Output the (X, Y) coordinate of the center of the cell containing the given text.  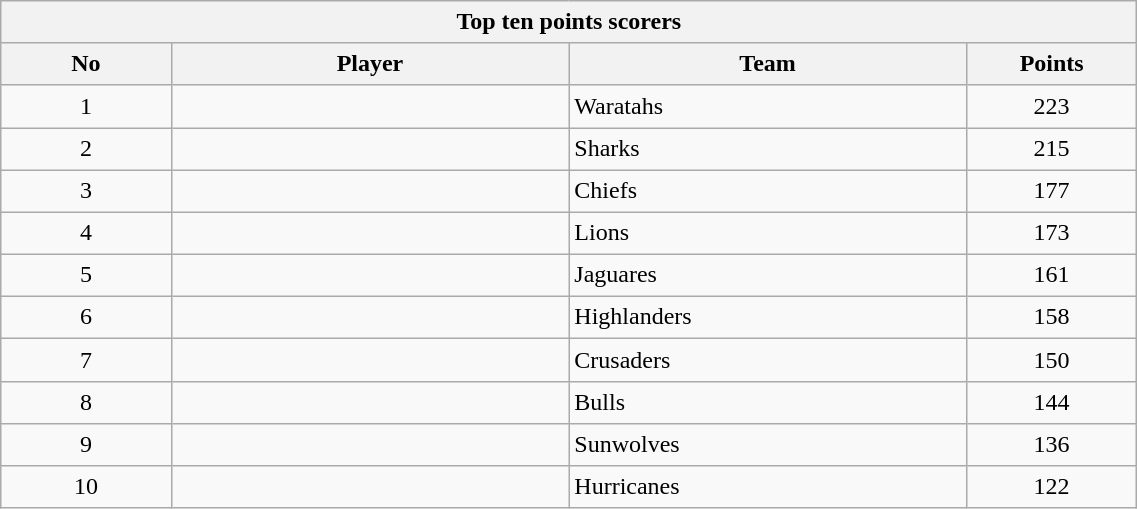
161 (1051, 275)
223 (1051, 106)
144 (1051, 402)
Crusaders (768, 360)
Top ten points scorers (569, 22)
Highlanders (768, 318)
Hurricanes (768, 487)
215 (1051, 149)
Bulls (768, 402)
158 (1051, 318)
2 (86, 149)
9 (86, 444)
6 (86, 318)
8 (86, 402)
136 (1051, 444)
Lions (768, 233)
Team (768, 64)
1 (86, 106)
Jaguares (768, 275)
122 (1051, 487)
Sharks (768, 149)
Points (1051, 64)
Chiefs (768, 191)
Sunwolves (768, 444)
3 (86, 191)
150 (1051, 360)
4 (86, 233)
7 (86, 360)
Player (370, 64)
10 (86, 487)
177 (1051, 191)
Waratahs (768, 106)
No (86, 64)
5 (86, 275)
173 (1051, 233)
